Detect which cell encompasses the target text, then output its [x, y] center coordinate. 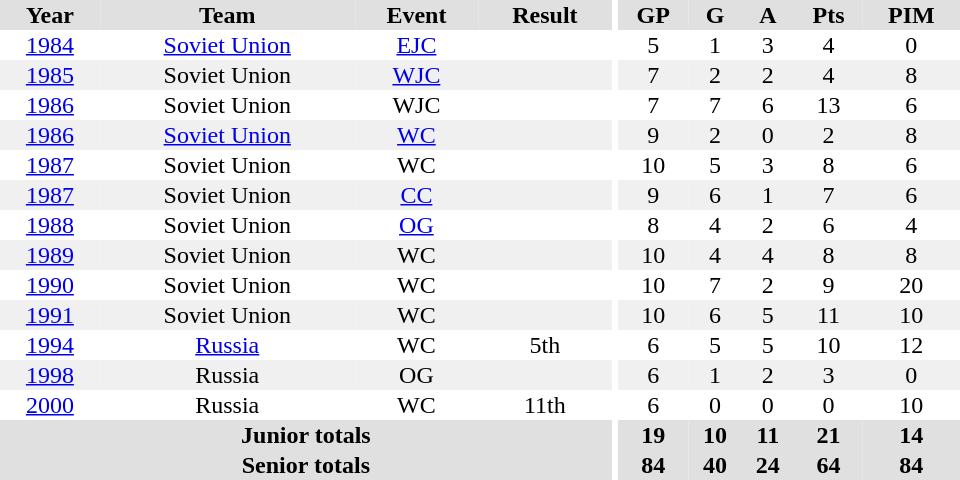
CC [416, 195]
1989 [50, 255]
1984 [50, 45]
1985 [50, 75]
12 [912, 345]
64 [828, 465]
5th [545, 345]
EJC [416, 45]
GP [654, 15]
Team [228, 15]
PIM [912, 15]
11th [545, 405]
14 [912, 435]
A [768, 15]
24 [768, 465]
1988 [50, 225]
1994 [50, 345]
19 [654, 435]
Pts [828, 15]
1991 [50, 315]
1998 [50, 375]
1990 [50, 285]
Result [545, 15]
Senior totals [306, 465]
Year [50, 15]
Junior totals [306, 435]
21 [828, 435]
20 [912, 285]
2000 [50, 405]
13 [828, 105]
Event [416, 15]
G [716, 15]
40 [716, 465]
